Provide the [X, Y] coordinate of the cell's center where the given text is located.  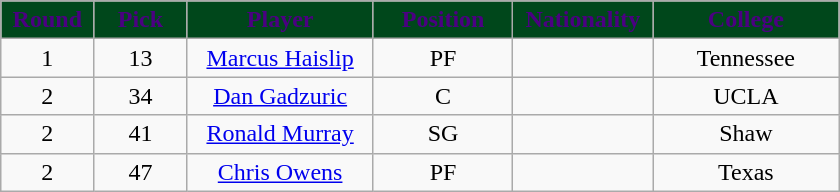
College [746, 20]
C [443, 96]
Round [48, 20]
Nationality [583, 20]
47 [140, 172]
Pick [140, 20]
13 [140, 58]
Texas [746, 172]
1 [48, 58]
UCLA [746, 96]
Shaw [746, 134]
Tennessee [746, 58]
Ronald Murray [280, 134]
Player [280, 20]
Position [443, 20]
Marcus Haislip [280, 58]
41 [140, 134]
SG [443, 134]
Dan Gadzuric [280, 96]
Chris Owens [280, 172]
34 [140, 96]
